Scan for the cell matching the given text and deliver its [X, Y] coordinate at center. 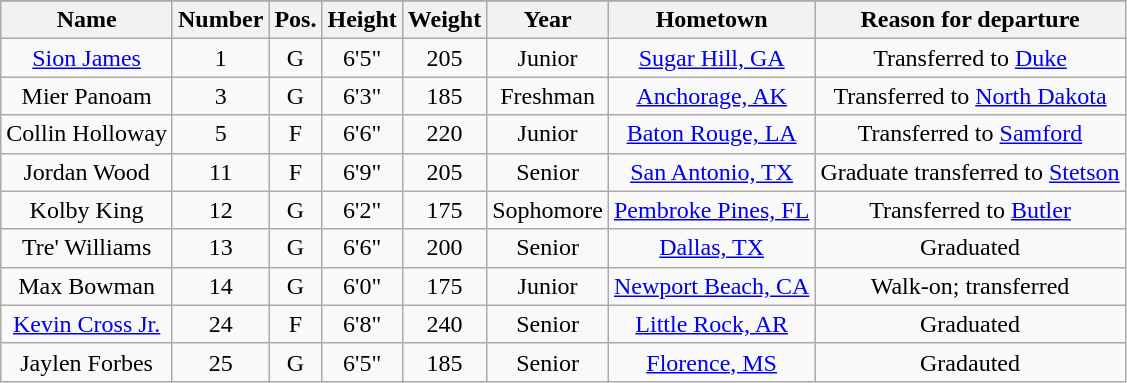
Year [548, 20]
Name [87, 20]
Weight [444, 20]
6'9" [362, 172]
3 [220, 96]
Pembroke Pines, FL [711, 210]
Newport Beach, CA [711, 286]
6'8" [362, 324]
San Antonio, TX [711, 172]
Sion James [87, 58]
12 [220, 210]
Transferred to Duke [970, 58]
Hometown [711, 20]
Kevin Cross Jr. [87, 324]
1 [220, 58]
Tre' Williams [87, 248]
Dallas, TX [711, 248]
Max Bowman [87, 286]
Gradauted [970, 362]
Sophomore [548, 210]
Walk-on; transferred [970, 286]
Jaylen Forbes [87, 362]
Pos. [296, 20]
200 [444, 248]
Freshman [548, 96]
Anchorage, AK [711, 96]
Graduate transferred to Stetson [970, 172]
11 [220, 172]
25 [220, 362]
14 [220, 286]
Transferred to North Dakota [970, 96]
Number [220, 20]
24 [220, 324]
240 [444, 324]
Kolby King [87, 210]
Mier Panoam [87, 96]
220 [444, 134]
Little Rock, AR [711, 324]
Jordan Wood [87, 172]
5 [220, 134]
6'3" [362, 96]
6'2" [362, 210]
6'0" [362, 286]
Baton Rouge, LA [711, 134]
13 [220, 248]
Sugar Hill, GA [711, 58]
Collin Holloway [87, 134]
Florence, MS [711, 362]
Reason for departure [970, 20]
Transferred to Samford [970, 134]
Transferred to Butler [970, 210]
Height [362, 20]
